From the cell containing the given text, extract its center point as (x, y) coordinate. 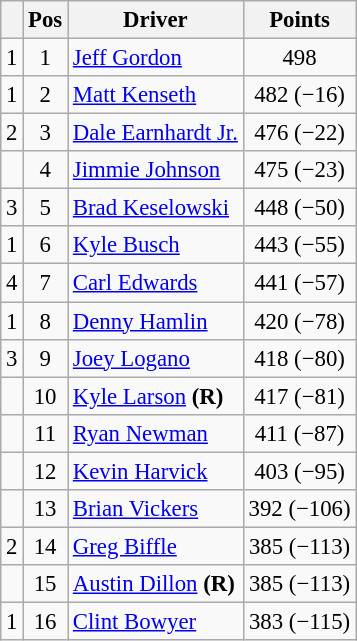
Dale Earnhardt Jr. (156, 133)
Kyle Larson (R) (156, 396)
13 (46, 509)
Matt Kenseth (156, 95)
Jeff Gordon (156, 58)
Clint Bowyer (156, 621)
476 (−22) (300, 133)
11 (46, 433)
498 (300, 58)
418 (−80) (300, 358)
448 (−50) (300, 208)
12 (46, 471)
15 (46, 584)
16 (46, 621)
411 (−87) (300, 433)
5 (46, 208)
383 (−115) (300, 621)
Austin Dillon (R) (156, 584)
443 (−55) (300, 245)
441 (−57) (300, 283)
482 (−16) (300, 95)
Kevin Harvick (156, 471)
Points (300, 20)
Greg Biffle (156, 546)
14 (46, 546)
Brad Keselowski (156, 208)
Carl Edwards (156, 283)
Denny Hamlin (156, 321)
Jimmie Johnson (156, 170)
417 (−81) (300, 396)
Kyle Busch (156, 245)
Brian Vickers (156, 509)
6 (46, 245)
475 (−23) (300, 170)
403 (−95) (300, 471)
Ryan Newman (156, 433)
10 (46, 396)
392 (−106) (300, 509)
8 (46, 321)
Joey Logano (156, 358)
Pos (46, 20)
Driver (156, 20)
420 (−78) (300, 321)
9 (46, 358)
7 (46, 283)
